Search for the cell housing the specified text and yield its [X, Y] center coordinate. 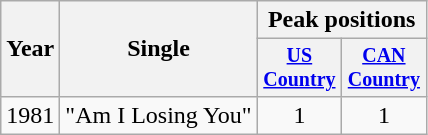
Year [30, 49]
"Am I Losing You" [158, 115]
US Country [299, 68]
1981 [30, 115]
Single [158, 49]
CAN Country [384, 68]
Peak positions [342, 20]
